From the cell containing the given text, extract its center point as (x, y) coordinate. 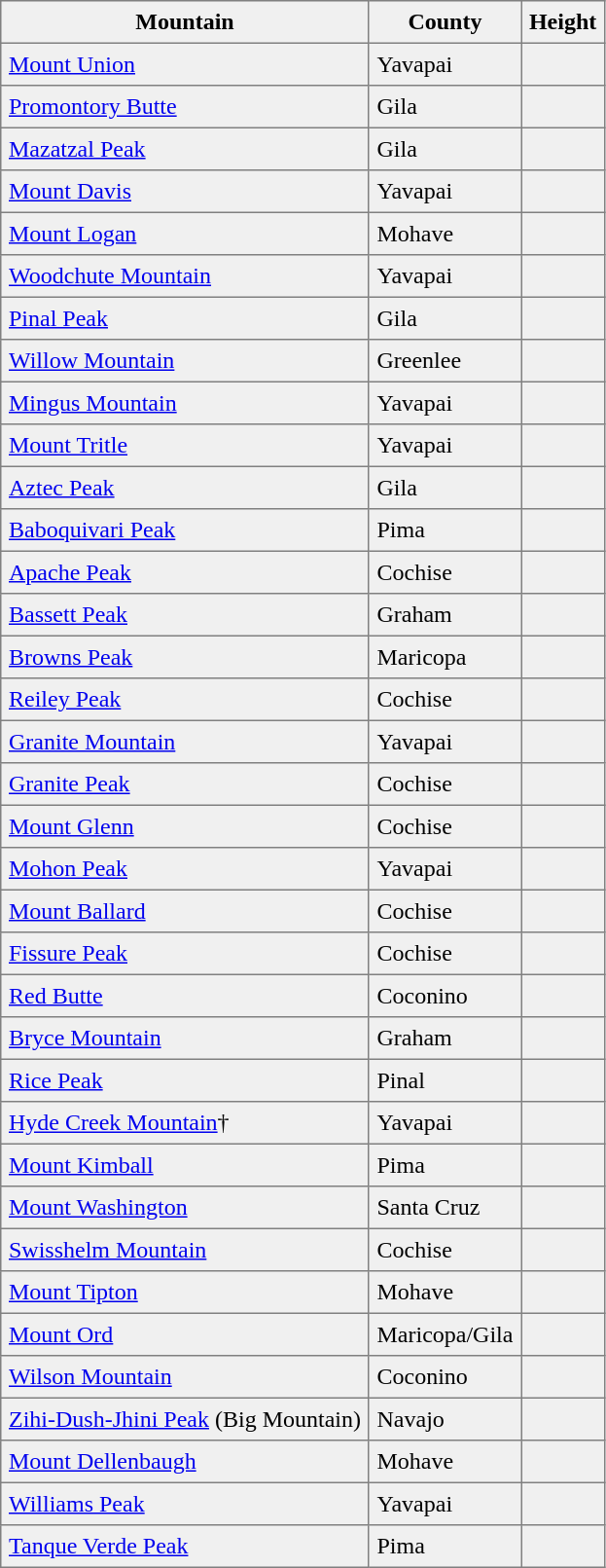
Navajo (445, 1419)
Wilson Mountain (185, 1377)
Bassett Peak (185, 615)
Hyde Creek Mountain† (185, 1123)
Williams Peak (185, 1504)
Mount Tritle (185, 446)
Mountain (185, 22)
Fissure Peak (185, 954)
Santa Cruz (445, 1208)
Granite Peak (185, 784)
Aztec Peak (185, 488)
Zihi-Dush-Jhini Peak (Big Mountain) (185, 1419)
Mount Union (185, 64)
Maricopa/Gila (445, 1334)
Promontory Butte (185, 107)
Browns Peak (185, 657)
Mount Ballard (185, 911)
Woodchute Mountain (185, 276)
Mohon Peak (185, 869)
Willow Mountain (185, 361)
Rice Peak (185, 1080)
Height (563, 22)
Reiley Peak (185, 700)
Mingus Mountain (185, 403)
Tanque Verde Peak (185, 1547)
Mount Tipton (185, 1293)
Mount Davis (185, 192)
Baboquivari Peak (185, 530)
Pinal Peak (185, 318)
Granite Mountain (185, 742)
Mount Kimball (185, 1165)
Mount Glenn (185, 826)
Mount Ord (185, 1334)
Bryce Mountain (185, 1039)
Mount Logan (185, 234)
Pinal (445, 1080)
Greenlee (445, 361)
Mount Dellenbaugh (185, 1462)
Red Butte (185, 996)
Swisshelm Mountain (185, 1250)
Mazatzal Peak (185, 149)
County (445, 22)
Mount Washington (185, 1208)
Apache Peak (185, 572)
Maricopa (445, 657)
